Return (x, y) of the center of cell containing provided text 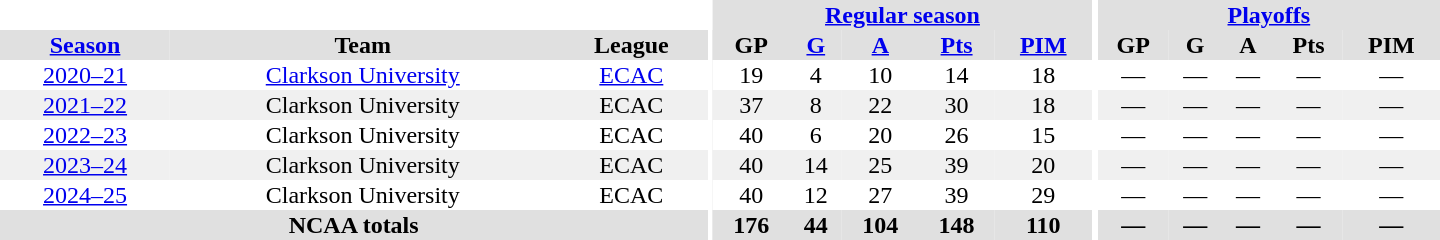
12 (816, 195)
15 (1044, 135)
110 (1044, 225)
2022–23 (85, 135)
10 (880, 75)
Playoffs (1269, 15)
148 (956, 225)
37 (751, 105)
Regular season (902, 15)
Team (362, 45)
27 (880, 195)
19 (751, 75)
6 (816, 135)
30 (956, 105)
2021–22 (85, 105)
2020–21 (85, 75)
22 (880, 105)
Season (85, 45)
29 (1044, 195)
26 (956, 135)
4 (816, 75)
176 (751, 225)
104 (880, 225)
25 (880, 165)
44 (816, 225)
NCAA totals (354, 225)
8 (816, 105)
League (631, 45)
2024–25 (85, 195)
2023–24 (85, 165)
